Capture the cell that displays the provided text and extract its (x, y) central coordinate. 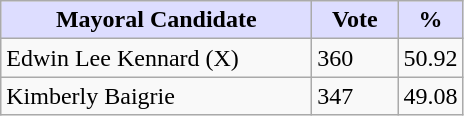
50.92 (430, 58)
Mayoral Candidate (156, 20)
347 (355, 96)
Kimberly Baigrie (156, 96)
Vote (355, 20)
% (430, 20)
360 (355, 58)
Edwin Lee Kennard (X) (156, 58)
49.08 (430, 96)
